Locate the cell with the specified text and output its (x, y) center coordinate. 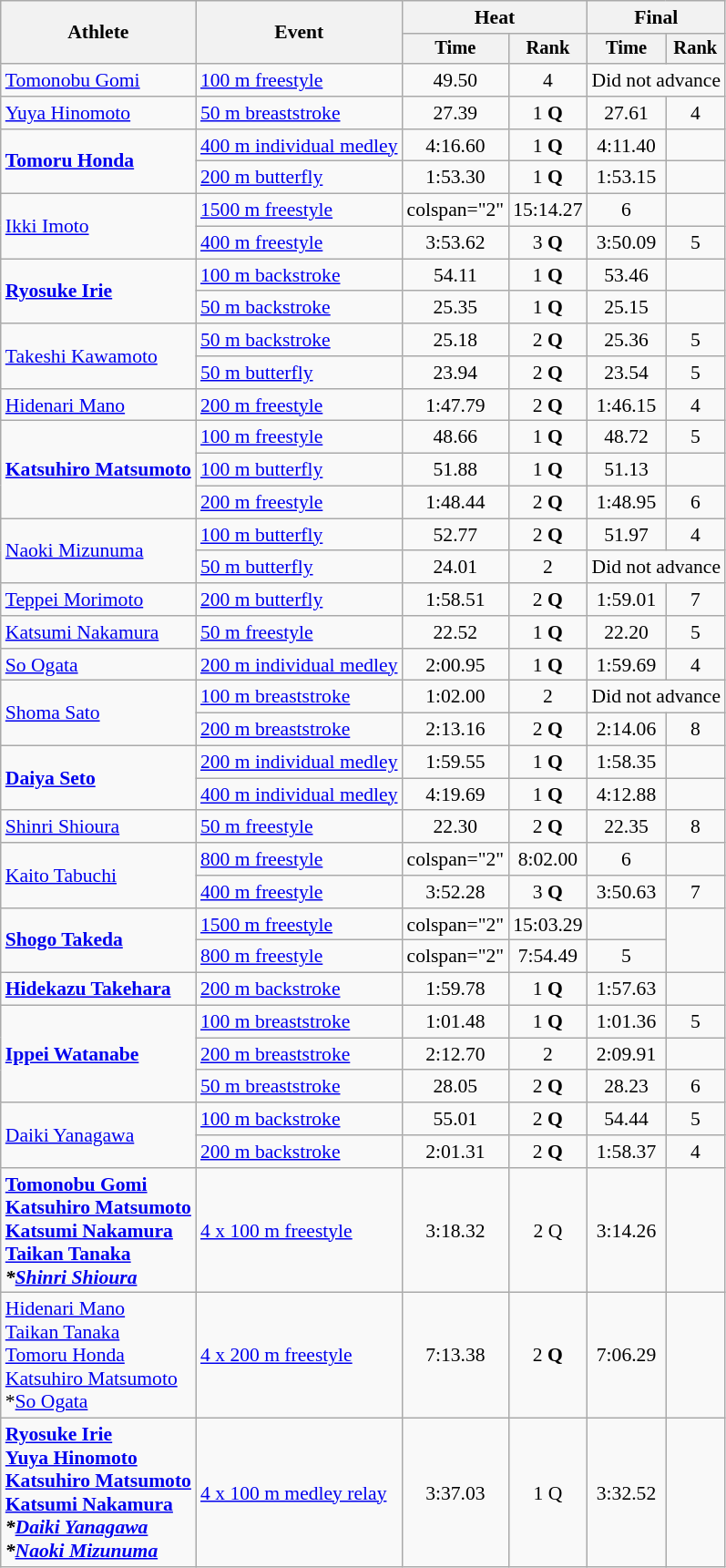
1:01.36 (627, 1022)
48.66 (455, 437)
55.01 (455, 1119)
Tomoru Honda (98, 162)
1:58.35 (627, 763)
51.13 (627, 470)
Ippei Watanabe (98, 1055)
Hidekazu Takehara (98, 989)
3:32.52 (627, 1492)
25.18 (455, 340)
Hidenari Mano (98, 405)
1:53.15 (627, 178)
4:19.69 (455, 794)
4 x 200 m freestyle (299, 1356)
Shinri Shioura (98, 827)
22.35 (627, 827)
1:01.48 (455, 1022)
48.72 (627, 437)
4:12.88 (627, 794)
1:46.15 (627, 405)
2:00.95 (455, 665)
Takeshi Kawamoto (98, 355)
1:59.55 (455, 763)
28.23 (627, 1087)
7:06.29 (627, 1356)
7:54.49 (547, 957)
23.94 (455, 373)
15:14.27 (547, 210)
4:16.60 (455, 146)
23.54 (627, 373)
53.46 (627, 275)
Ryosuke IrieYuya HinomotoKatsuhiro MatsumotoKatsumi Nakamura*Daiki Yanagawa*Naoki Mizunuma (98, 1492)
Katsuhiro Matsumoto (98, 470)
8:02.00 (547, 859)
Hidenari ManoTaikan TanakaTomoru HondaKatsuhiro Matsumoto*So Ogata (98, 1356)
54.11 (455, 275)
25.15 (627, 308)
3:18.32 (455, 1231)
15:03.29 (547, 925)
2:09.91 (627, 1054)
3:14.26 (627, 1231)
49.50 (455, 80)
3:37.03 (455, 1492)
1:59.78 (455, 989)
1:48.95 (627, 503)
1:59.69 (627, 665)
51.97 (627, 535)
Athlete (98, 33)
Shoma Sato (98, 712)
Shogo Takeda (98, 940)
52.77 (455, 535)
Daiya Seto (98, 778)
24.01 (455, 568)
So Ogata (98, 665)
Naoki Mizunuma (98, 550)
2:12.70 (455, 1054)
27.39 (455, 113)
3:53.62 (455, 243)
1:47.79 (455, 405)
Ryosuke Irie (98, 292)
22.52 (455, 632)
1:57.63 (627, 989)
Event (299, 33)
3:52.28 (455, 892)
Final (657, 17)
3:50.09 (627, 243)
3:50.63 (627, 892)
Yuya Hinomoto (98, 113)
4:11.40 (627, 146)
22.20 (627, 632)
Daiki Yanagawa (98, 1135)
7:13.38 (455, 1356)
1:59.01 (627, 600)
Kaito Tabuchi (98, 875)
1:48.44 (455, 503)
27.61 (627, 113)
28.05 (455, 1087)
2:13.16 (455, 730)
51.88 (455, 470)
Teppei Morimoto (98, 600)
1:58.51 (455, 600)
Ikki Imoto (98, 226)
25.35 (455, 308)
1:53.30 (455, 178)
4 x 100 m freestyle (299, 1231)
1:02.00 (455, 697)
1:58.37 (627, 1152)
2:14.06 (627, 730)
Katsumi Nakamura (98, 632)
22.30 (455, 827)
4 x 100 m medley relay (299, 1492)
Heat (496, 17)
25.36 (627, 340)
54.44 (627, 1119)
Tomonobu Gomi (98, 80)
2:01.31 (455, 1152)
Tomonobu GomiKatsuhiro MatsumotoKatsumi NakamuraTaikan Tanaka*Shinri Shioura (98, 1231)
